Detect which cell encompasses the target text, then output its (X, Y) center coordinate. 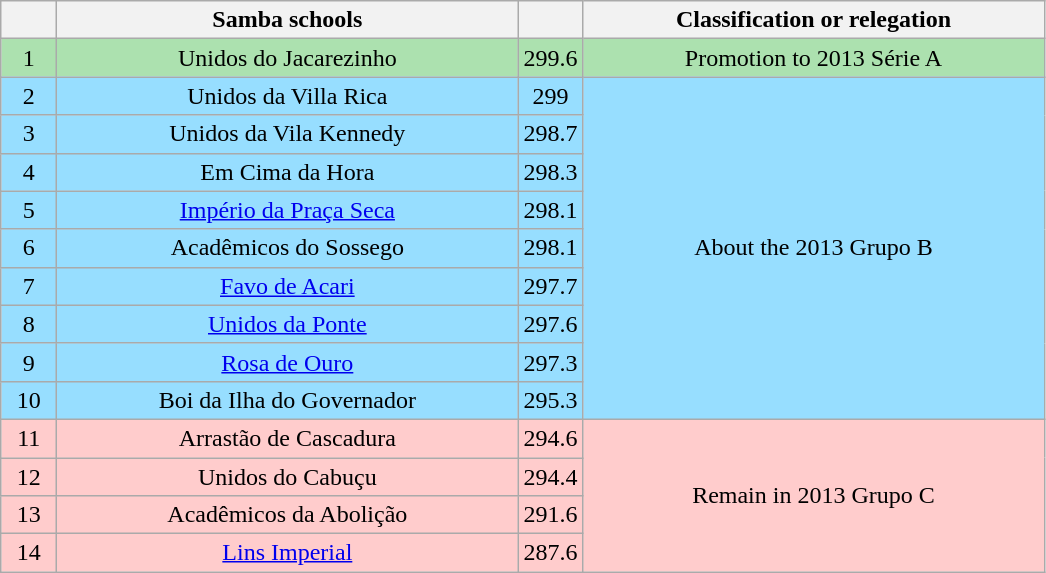
299 (550, 96)
Samba schools (288, 20)
287.6 (550, 553)
Boi da Ilha do Governador (288, 400)
Rosa de Ouro (288, 362)
Acadêmicos da Abolição (288, 515)
295.3 (550, 400)
Favo de Acari (288, 286)
294.4 (550, 477)
Classification or relegation (814, 20)
Unidos do Jacarezinho (288, 58)
1 (29, 58)
4 (29, 172)
297.7 (550, 286)
297.6 (550, 324)
2 (29, 96)
8 (29, 324)
11 (29, 438)
Promotion to 2013 Série A (814, 58)
291.6 (550, 515)
9 (29, 362)
Unidos da Vila Kennedy (288, 134)
About the 2013 Grupo B (814, 248)
3 (29, 134)
7 (29, 286)
Arrastão de Cascadura (288, 438)
298.3 (550, 172)
297.3 (550, 362)
Acadêmicos do Sossego (288, 248)
Em Cima da Hora (288, 172)
13 (29, 515)
298.7 (550, 134)
6 (29, 248)
12 (29, 477)
Unidos da Ponte (288, 324)
5 (29, 210)
Unidos da Villa Rica (288, 96)
14 (29, 553)
299.6 (550, 58)
10 (29, 400)
Lins Imperial (288, 553)
Remain in 2013 Grupo C (814, 495)
294.6 (550, 438)
Unidos do Cabuçu (288, 477)
Império da Praça Seca (288, 210)
